Detect which cell encompasses the target text, then output its [x, y] center coordinate. 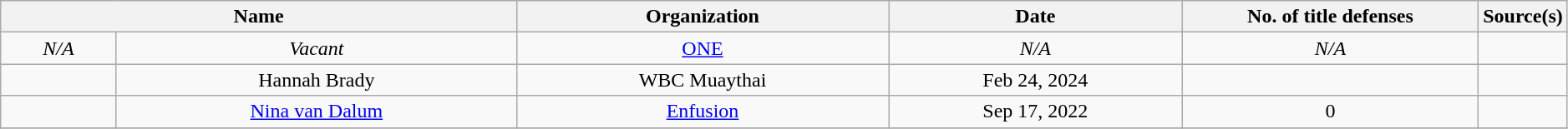
No. of title defenses [1330, 17]
Vacant [316, 48]
Feb 24, 2024 [1036, 80]
0 [1330, 112]
Sep 17, 2022 [1036, 112]
Organization [702, 17]
Source(s) [1524, 17]
ONE [702, 48]
Date [1036, 17]
WBC Muaythai [702, 80]
Hannah Brady [316, 80]
Nina van Dalum [316, 112]
Enfusion [702, 112]
Name [259, 17]
